Locate the cell with the specified text and output its (X, Y) center coordinate. 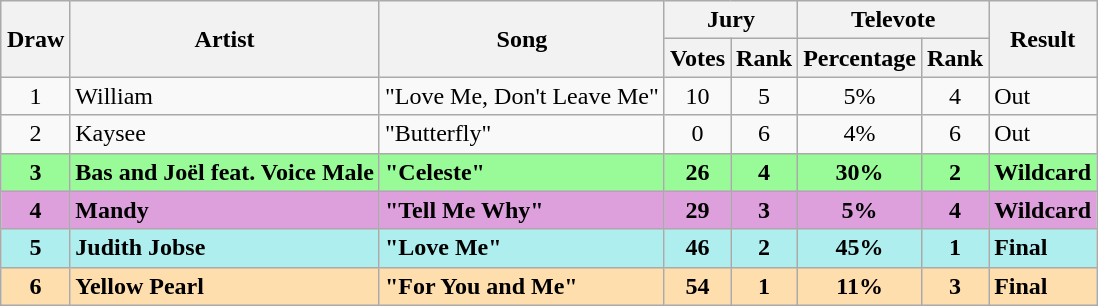
"Love Me, Don't Leave Me" (522, 96)
Result (1043, 39)
Votes (697, 58)
Kaysee (225, 134)
4% (860, 134)
26 (697, 172)
46 (697, 248)
45% (860, 248)
"For You and Me" (522, 286)
11% (860, 286)
Draw (35, 39)
Televote (894, 20)
Bas and Joël feat. Voice Male (225, 172)
Song (522, 39)
10 (697, 96)
Mandy (225, 210)
Judith Jobse (225, 248)
"Love Me" (522, 248)
54 (697, 286)
30% (860, 172)
William (225, 96)
0 (697, 134)
"Celeste" (522, 172)
Yellow Pearl (225, 286)
Jury (730, 20)
"Butterfly" (522, 134)
"Tell Me Why" (522, 210)
Percentage (860, 58)
29 (697, 210)
Artist (225, 39)
